Extract the [x, y] coordinate from the center of the cell holding the provided text.  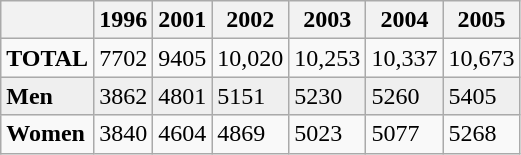
5151 [250, 96]
5023 [328, 134]
5268 [482, 134]
2004 [404, 20]
10,253 [328, 58]
1996 [124, 20]
2005 [482, 20]
Women [48, 134]
2003 [328, 20]
5230 [328, 96]
5260 [404, 96]
2002 [250, 20]
TOTAL [48, 58]
10,337 [404, 58]
9405 [182, 58]
4604 [182, 134]
7702 [124, 58]
10,673 [482, 58]
5405 [482, 96]
2001 [182, 20]
3862 [124, 96]
3840 [124, 134]
Men [48, 96]
4801 [182, 96]
5077 [404, 134]
4869 [250, 134]
10,020 [250, 58]
